Provide the (x, y) coordinate of the cell's center where the given text is located.  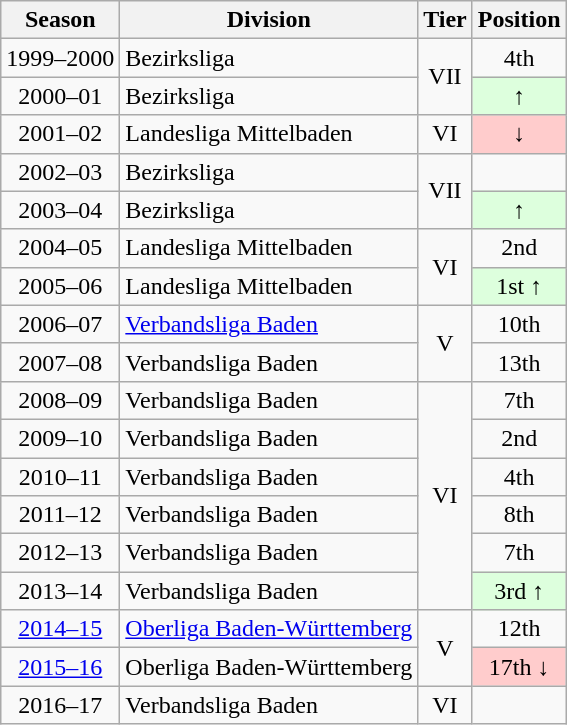
2003–04 (60, 210)
2002–03 (60, 172)
2001–02 (60, 134)
2000–01 (60, 96)
Tier (446, 20)
2015–16 (60, 667)
12th (519, 629)
8th (519, 515)
2012–13 (60, 553)
Division (269, 20)
↓ (519, 134)
1st ↑ (519, 286)
17th ↓ (519, 667)
2005–06 (60, 286)
2011–12 (60, 515)
13th (519, 362)
10th (519, 324)
1999–2000 (60, 58)
2006–07 (60, 324)
2014–15 (60, 629)
2009–10 (60, 438)
2013–14 (60, 591)
2004–05 (60, 248)
2008–09 (60, 400)
2016–17 (60, 705)
Season (60, 20)
3rd ↑ (519, 591)
Position (519, 20)
2010–11 (60, 477)
2007–08 (60, 362)
